Locate the cell with the specified text and output its [x, y] center coordinate. 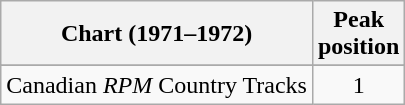
1 [358, 85]
Canadian RPM Country Tracks [157, 85]
Peakposition [358, 34]
Chart (1971–1972) [157, 34]
